Detect which cell encompasses the target text, then output its (X, Y) center coordinate. 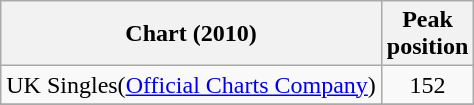
Peakposition (427, 34)
152 (427, 85)
UK Singles(Official Charts Company) (192, 85)
Chart (2010) (192, 34)
